Scan for the cell matching the given text and deliver its (x, y) coordinate at center. 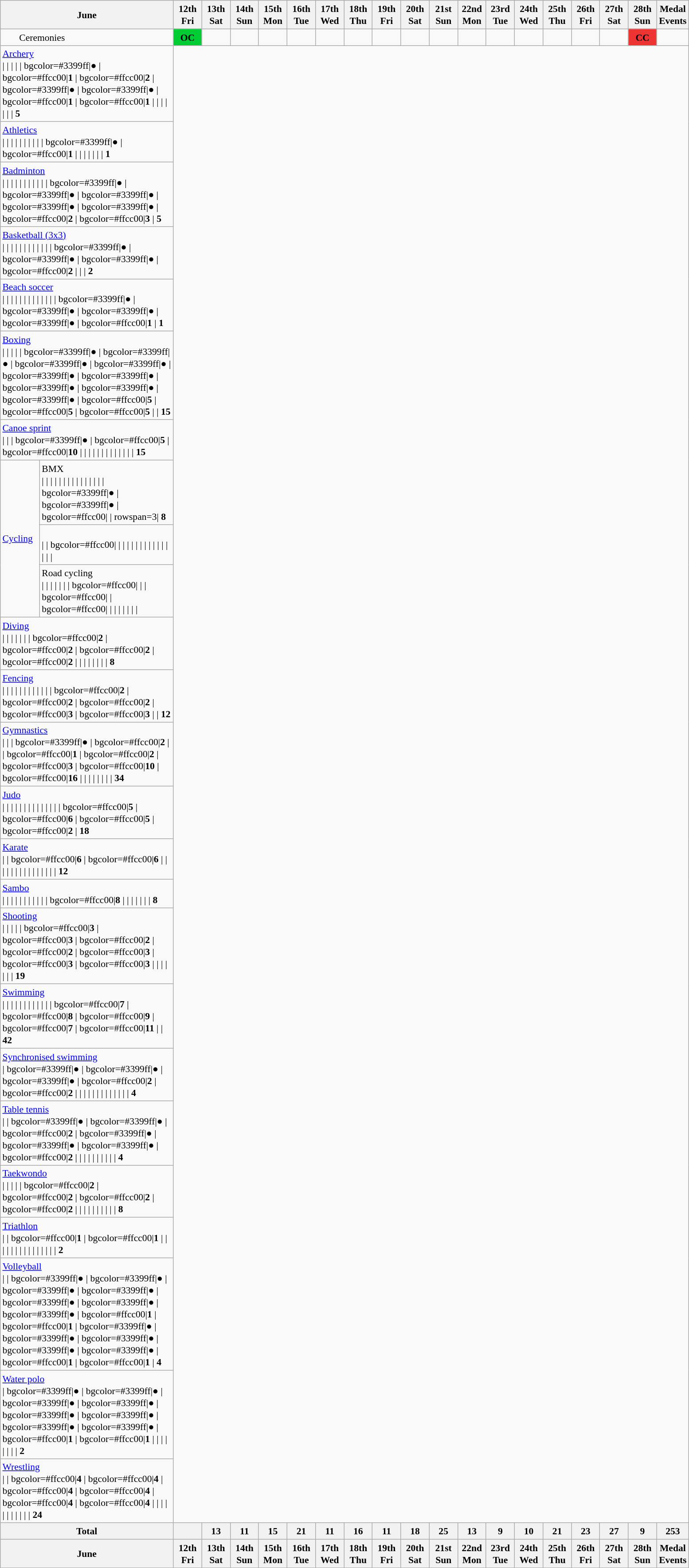
Taekwondo| | | | | bgcolor=#ffcc00|2 | bgcolor=#ffcc00|2 | bgcolor=#ffcc00|2 | bgcolor=#ffcc00|2 | | | | | | | | | | 8 (87, 1191)
CC (642, 37)
Sambo| | | | | | | | | | | bgcolor=#ffcc00|8 | | | | | | | 8 (87, 893)
Road cycling| | | | | | | bgcolor=#ffcc00| | | bgcolor=#ffcc00| | bgcolor=#ffcc00| | | | | | | | (106, 591)
23 (586, 1531)
15 (273, 1531)
Judo| | | | | | | | | | | | | | bgcolor=#ffcc00|5 | bgcolor=#ffcc00|6 | bgcolor=#ffcc00|5 | bgcolor=#ffcc00|2 | 18 (87, 813)
18 (415, 1531)
Basketball (3x3)| | | | | | | | | | | | bgcolor=#3399ff|● | bgcolor=#3399ff|● | bgcolor=#3399ff|● | bgcolor=#ffcc00|2 | | | 2 (87, 252)
Karate| | bgcolor=#ffcc00|6 | bgcolor=#ffcc00|6 | | | | | | | | | | | | | | | 12 (87, 859)
Total (87, 1531)
10 (528, 1531)
Diving| | | | | | | bgcolor=#ffcc00|2 | bgcolor=#ffcc00|2 | bgcolor=#ffcc00|2 | bgcolor=#ffcc00|2 | | | | | | | | 8 (87, 643)
Cycling (20, 538)
BMX| | | | | | | | | | | | | | | bgcolor=#3399ff|● | bgcolor=#3399ff|● | bgcolor=#ffcc00| | rowspan=3| 8 (106, 492)
Canoe sprint| | | bgcolor=#3399ff|● | bgcolor=#ffcc00|5 | bgcolor=#ffcc00|10 | | | | | | | | | | | | | 15 (87, 440)
Triathlon| | bgcolor=#ffcc00|1 | bgcolor=#ffcc00|1 | | | | | | | | | | | | | | | 2 (87, 1238)
Athletics| | | | | | | | | | bgcolor=#3399ff|● | bgcolor=#ffcc00|1 | | | | | | | 1 (87, 142)
Ceremonies (87, 37)
27 (614, 1531)
Beach soccer| | | | | | | | | | | | | bgcolor=#3399ff|● | bgcolor=#3399ff|● | bgcolor=#3399ff|● | bgcolor=#3399ff|● | bgcolor=#ffcc00|1 | 1 (87, 305)
Synchronised swimming| bgcolor=#3399ff|● | bgcolor=#3399ff|● | bgcolor=#3399ff|● | bgcolor=#ffcc00|2 | bgcolor=#ffcc00|2 | | | | | | | | | | | | | 4 (87, 1074)
Swimming| | | | | | | | | | | | bgcolor=#ffcc00|7 | bgcolor=#ffcc00|8 | bgcolor=#ffcc00|9 | bgcolor=#ffcc00|7 | bgcolor=#ffcc00|11 | | 42 (87, 1016)
16 (358, 1531)
Fencing| | | | | | | | | | | | bgcolor=#ffcc00|2 | bgcolor=#ffcc00|2 | bgcolor=#ffcc00|2 | bgcolor=#ffcc00|3 | bgcolor=#ffcc00|3 | | 12 (87, 696)
253 (673, 1531)
OC (188, 37)
| | bgcolor=#ffcc00| | | | | | | | | | | | | | | | (106, 545)
25 (443, 1531)
